Extract the (x, y) coordinate from the center of the cell holding the provided text.  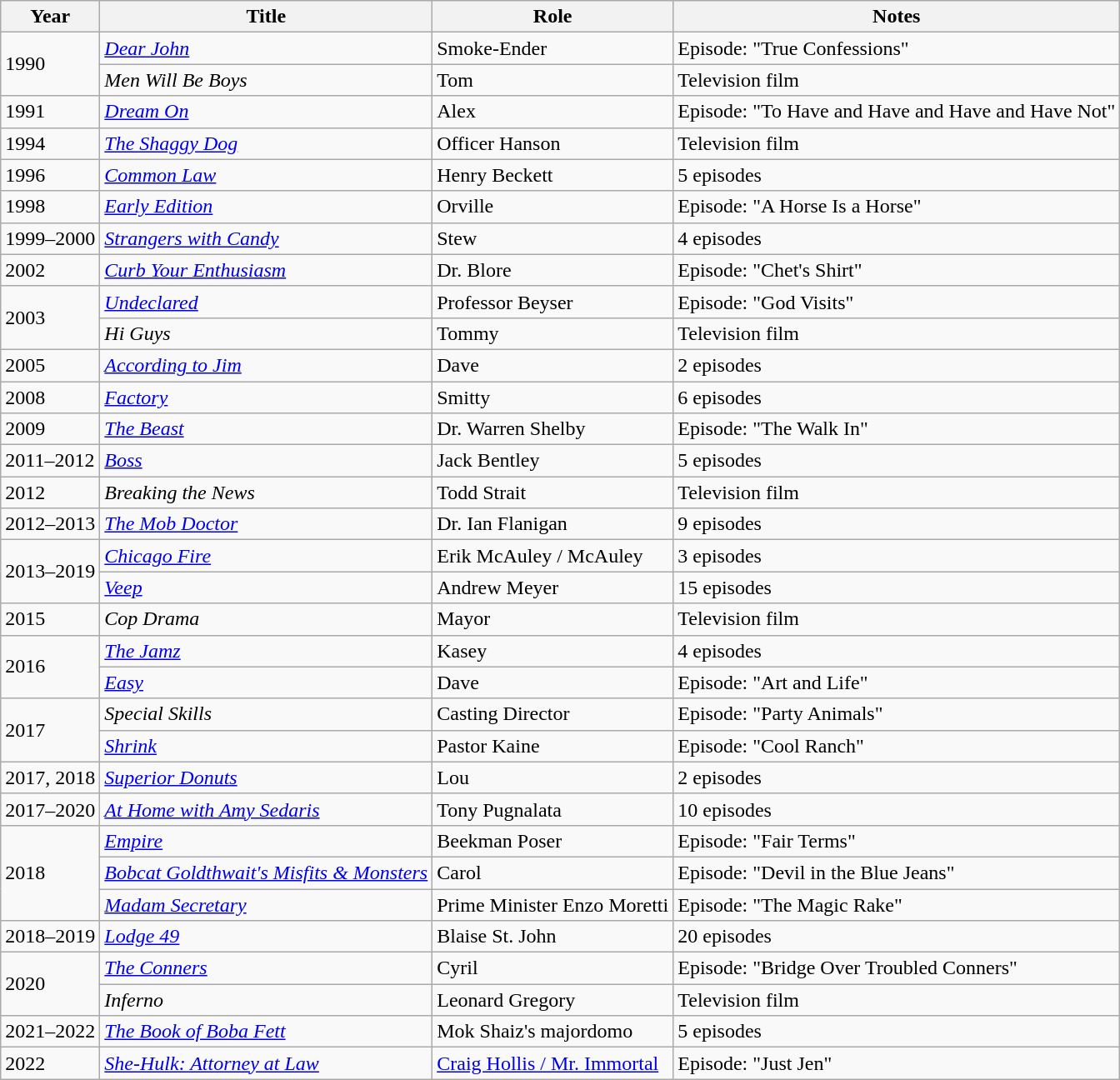
Orville (553, 207)
Easy (267, 682)
Lodge 49 (267, 937)
Officer Hanson (553, 143)
2012–2013 (50, 524)
Episode: "True Confessions" (897, 48)
Tom (553, 80)
Cop Drama (267, 619)
2011–2012 (50, 461)
Tony Pugnalata (553, 809)
Leonard Gregory (553, 1000)
Undeclared (267, 302)
At Home with Amy Sedaris (267, 809)
1999–2000 (50, 238)
Empire (267, 841)
Prime Minister Enzo Moretti (553, 904)
Early Edition (267, 207)
Men Will Be Boys (267, 80)
Kasey (553, 651)
The Conners (267, 968)
2009 (50, 429)
Episode: "A Horse Is a Horse" (897, 207)
Shrink (267, 746)
Episode: "God Visits" (897, 302)
2005 (50, 365)
20 episodes (897, 937)
1996 (50, 175)
6 episodes (897, 397)
Stew (553, 238)
Veep (267, 587)
Tommy (553, 333)
2020 (50, 984)
Alex (553, 112)
The Book of Boba Fett (267, 1032)
Episode: "The Magic Rake" (897, 904)
3 episodes (897, 556)
10 episodes (897, 809)
Dr. Blore (553, 270)
9 episodes (897, 524)
1990 (50, 64)
Episode: "Just Jen" (897, 1063)
Episode: "The Walk In" (897, 429)
2012 (50, 492)
Factory (267, 397)
2018 (50, 872)
2022 (50, 1063)
The Beast (267, 429)
2013–2019 (50, 572)
Cyril (553, 968)
According to Jim (267, 365)
Erik McAuley / McAuley (553, 556)
2017–2020 (50, 809)
Professor Beyser (553, 302)
Smitty (553, 397)
2002 (50, 270)
Episode: "Party Animals" (897, 714)
Jack Bentley (553, 461)
1998 (50, 207)
Title (267, 17)
Madam Secretary (267, 904)
2003 (50, 317)
Boss (267, 461)
Pastor Kaine (553, 746)
Episode: "To Have and Have and Have and Have Not" (897, 112)
Episode: "Bridge Over Troubled Conners" (897, 968)
Craig Hollis / Mr. Immortal (553, 1063)
Strangers with Candy (267, 238)
She-Hulk: Attorney at Law (267, 1063)
Hi Guys (267, 333)
Bobcat Goldthwait's Misfits & Monsters (267, 872)
Mok Shaiz's majordomo (553, 1032)
15 episodes (897, 587)
Episode: "Cool Ranch" (897, 746)
2015 (50, 619)
The Mob Doctor (267, 524)
Year (50, 17)
Episode: "Art and Life" (897, 682)
Chicago Fire (267, 556)
Episode: "Chet's Shirt" (897, 270)
Andrew Meyer (553, 587)
Dr. Ian Flanigan (553, 524)
2021–2022 (50, 1032)
2016 (50, 667)
Dr. Warren Shelby (553, 429)
The Jamz (267, 651)
Inferno (267, 1000)
Curb Your Enthusiasm (267, 270)
Episode: "Devil in the Blue Jeans" (897, 872)
Mayor (553, 619)
Carol (553, 872)
Casting Director (553, 714)
Lou (553, 777)
The Shaggy Dog (267, 143)
Todd Strait (553, 492)
Role (553, 17)
Beekman Poser (553, 841)
Superior Donuts (267, 777)
Smoke-Ender (553, 48)
Notes (897, 17)
Henry Beckett (553, 175)
2017 (50, 730)
Dear John (267, 48)
Episode: "Fair Terms" (897, 841)
Special Skills (267, 714)
1994 (50, 143)
2017, 2018 (50, 777)
Blaise St. John (553, 937)
Common Law (267, 175)
Dream On (267, 112)
1991 (50, 112)
2018–2019 (50, 937)
Breaking the News (267, 492)
2008 (50, 397)
